From the cell containing the given text, extract its center point as (x, y) coordinate. 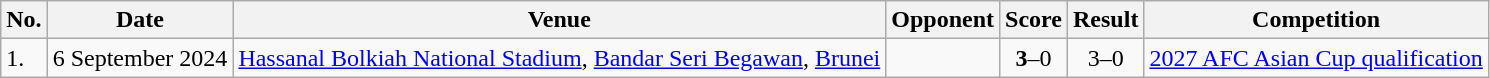
1. (24, 58)
6 September 2024 (140, 58)
2027 AFC Asian Cup qualification (1316, 58)
Venue (560, 20)
Score (1034, 20)
Competition (1316, 20)
No. (24, 20)
Date (140, 20)
Result (1106, 20)
Opponent (943, 20)
Hassanal Bolkiah National Stadium, Bandar Seri Begawan, Brunei (560, 58)
